Find where the given text appears and provide that cell's center as [X, Y] coordinate. 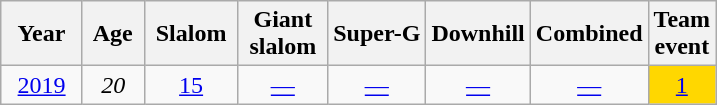
Giant slalom [283, 34]
2019 [42, 85]
Downhill [478, 34]
20 [113, 85]
Super-G [377, 34]
Year [42, 34]
Combined [589, 34]
Age [113, 34]
1 [682, 85]
Teamevent [682, 34]
15 [191, 85]
Slalom [191, 34]
